Locate the cell with the specified text and output its (X, Y) center coordinate. 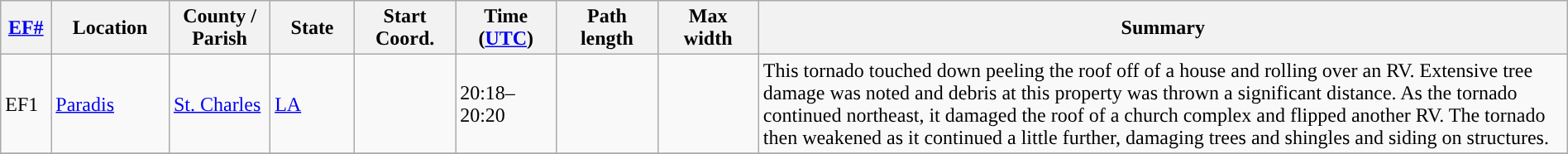
EF# (26, 28)
County / Parish (219, 28)
Start Coord. (404, 28)
20:18–20:20 (506, 104)
Time (UTC) (506, 28)
Location (111, 28)
LA (313, 104)
Paradis (111, 104)
State (313, 28)
St. Charles (219, 104)
EF1 (26, 104)
Path length (607, 28)
Summary (1163, 28)
Max width (708, 28)
